Extract the [X, Y] coordinate from the center of the cell holding the provided text.  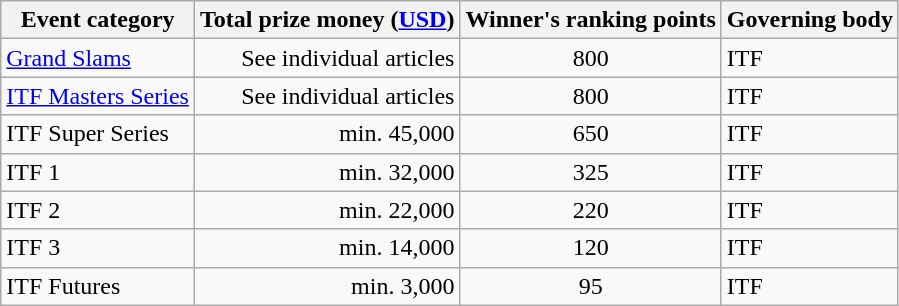
min. 22,000 [327, 210]
Grand Slams [98, 58]
Winner's ranking points [590, 20]
Governing body [810, 20]
ITF 3 [98, 248]
650 [590, 134]
325 [590, 172]
120 [590, 248]
ITF 1 [98, 172]
Event category [98, 20]
220 [590, 210]
ITF 2 [98, 210]
Total prize money (USD) [327, 20]
min. 14,000 [327, 248]
min. 3,000 [327, 286]
min. 32,000 [327, 172]
ITF Futures [98, 286]
ITF Masters Series [98, 96]
ITF Super Series [98, 134]
95 [590, 286]
min. 45,000 [327, 134]
